Return the (X, Y) coordinate for the center point of the cell that contains the specified text.  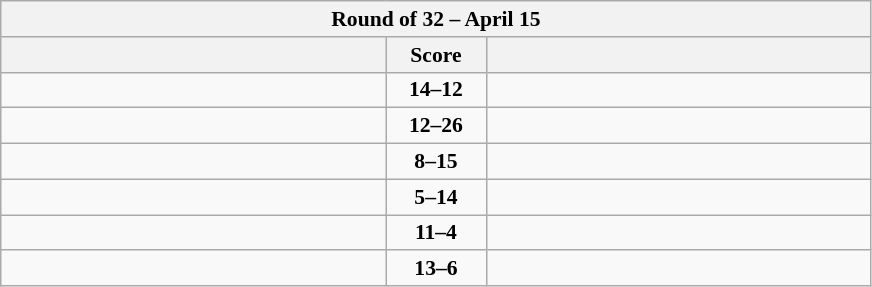
Round of 32 – April 15 (436, 19)
14–12 (436, 90)
12–26 (436, 126)
5–14 (436, 197)
11–4 (436, 233)
8–15 (436, 162)
Score (436, 55)
13–6 (436, 269)
